For the text-containing cell, return its midpoint in (x, y) coordinate format. 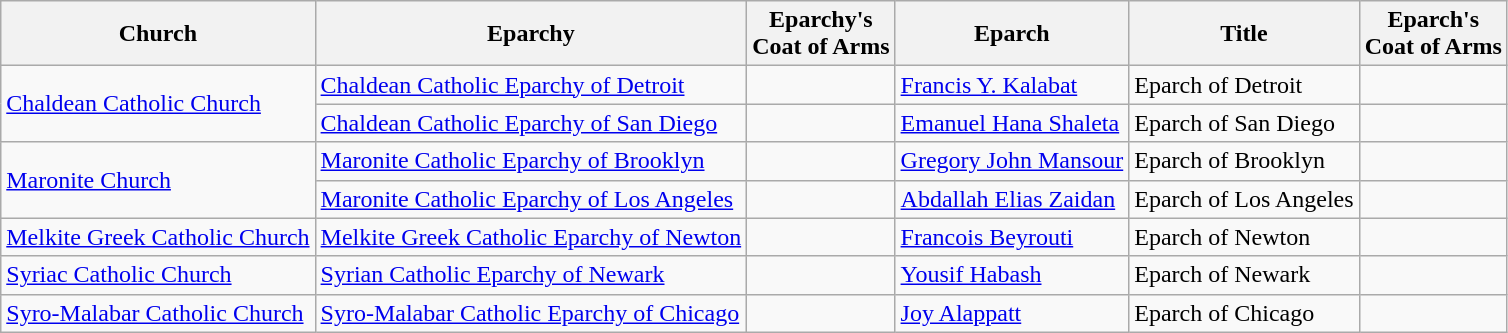
Gregory John Mansour (1012, 161)
Yousif Habash (1012, 275)
Abdallah Elias Zaidan (1012, 199)
Melkite Greek Catholic Eparchy of Newton (531, 237)
Eparch of Los Angeles (1244, 199)
Francois Beyrouti (1012, 237)
Syro-Malabar Catholic Church (158, 313)
Syro-Malabar Catholic Eparchy of Chicago (531, 313)
Eparchy'sCoat of Arms (821, 34)
Eparch of Chicago (1244, 313)
Title (1244, 34)
Chaldean Catholic Eparchy of Detroit (531, 85)
Syrian Catholic Eparchy of Newark (531, 275)
Syriac Catholic Church (158, 275)
Church (158, 34)
Francis Y. Kalabat (1012, 85)
Melkite Greek Catholic Church (158, 237)
Eparch of Newton (1244, 237)
Maronite Catholic Eparchy of Brooklyn (531, 161)
Eparch of Detroit (1244, 85)
Eparchy (531, 34)
Eparch of Newark (1244, 275)
Eparch of Brooklyn (1244, 161)
Eparch of San Diego (1244, 123)
Chaldean Catholic Church (158, 104)
Eparch (1012, 34)
Emanuel Hana Shaleta (1012, 123)
Chaldean Catholic Eparchy of San Diego (531, 123)
Eparch's Coat of Arms (1433, 34)
Maronite Catholic Eparchy of Los Angeles (531, 199)
Maronite Church (158, 180)
Joy Alappatt (1012, 313)
